Return (X, Y) of the center of cell containing provided text 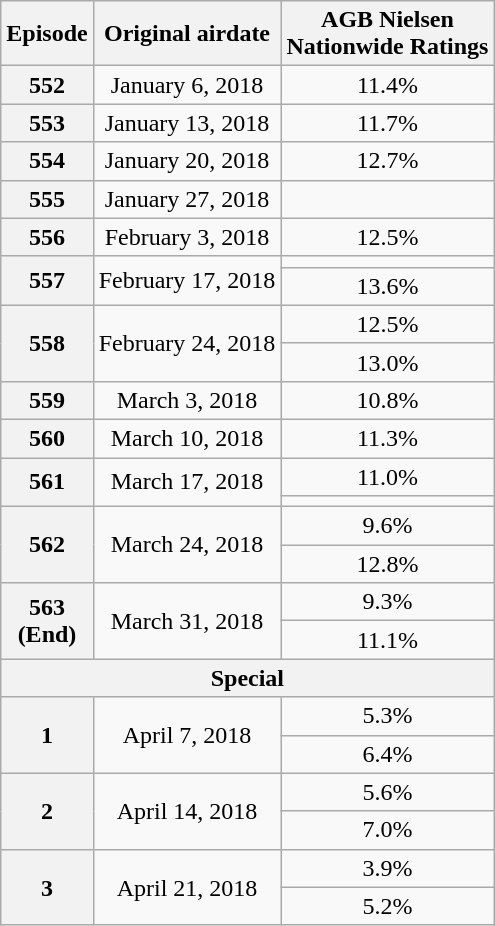
558 (47, 343)
March 10, 2018 (187, 438)
March 17, 2018 (187, 482)
11.1% (388, 640)
April 14, 2018 (187, 811)
560 (47, 438)
February 24, 2018 (187, 343)
13.0% (388, 362)
January 13, 2018 (187, 123)
11.3% (388, 438)
January 20, 2018 (187, 161)
February 17, 2018 (187, 280)
553 (47, 123)
10.8% (388, 400)
AGB NielsenNationwide Ratings (388, 34)
11.0% (388, 477)
563(End) (47, 621)
January 6, 2018 (187, 85)
March 24, 2018 (187, 545)
561 (47, 482)
Original airdate (187, 34)
3 (47, 887)
12.8% (388, 564)
February 3, 2018 (187, 237)
3.9% (388, 868)
11.4% (388, 85)
March 31, 2018 (187, 621)
559 (47, 400)
5.3% (388, 716)
11.7% (388, 123)
Episode (47, 34)
552 (47, 85)
March 3, 2018 (187, 400)
9.3% (388, 602)
April 7, 2018 (187, 735)
7.0% (388, 830)
5.6% (388, 792)
12.7% (388, 161)
January 27, 2018 (187, 199)
1 (47, 735)
Special (248, 678)
2 (47, 811)
6.4% (388, 754)
April 21, 2018 (187, 887)
557 (47, 280)
5.2% (388, 906)
562 (47, 545)
555 (47, 199)
13.6% (388, 286)
556 (47, 237)
9.6% (388, 526)
554 (47, 161)
